Locate the cell with the specified text and output its [x, y] center coordinate. 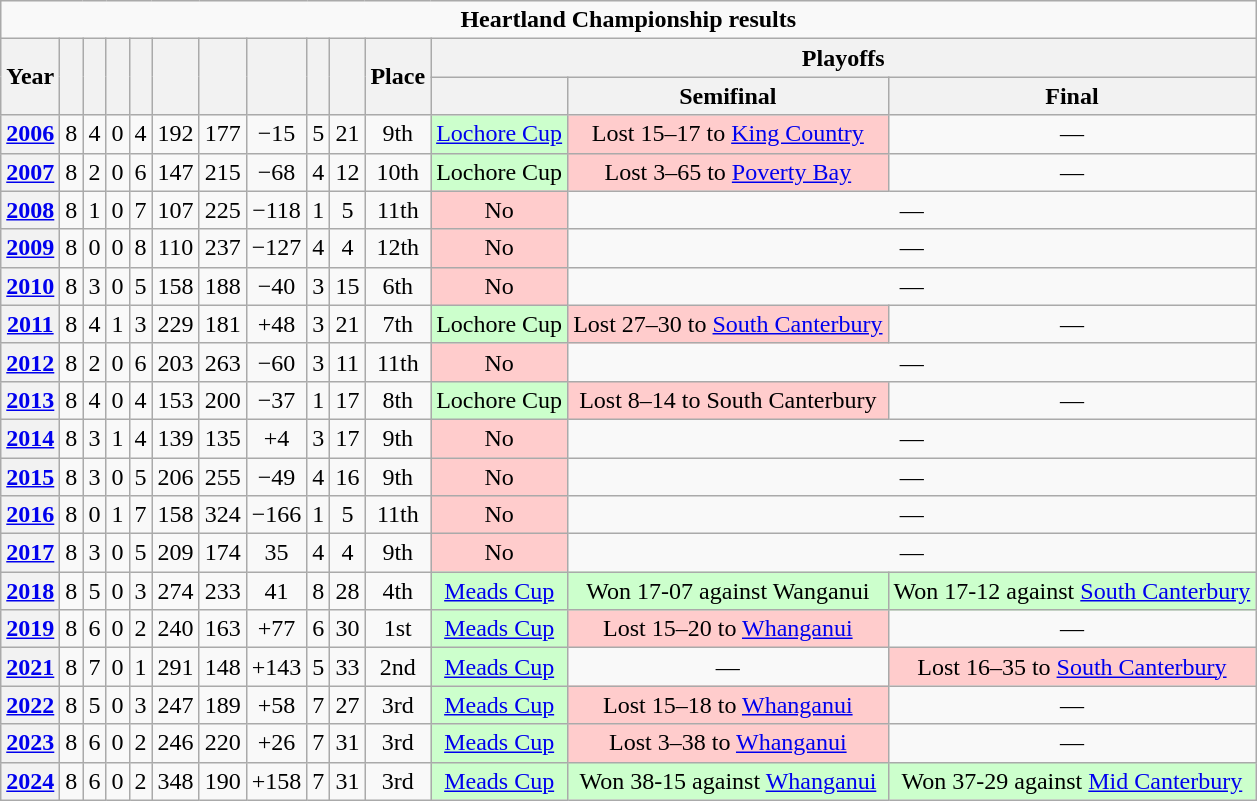
2009 [30, 248]
189 [222, 705]
192 [176, 134]
41 [276, 591]
−118 [276, 210]
110 [176, 248]
+143 [276, 667]
190 [222, 781]
+48 [276, 324]
2006 [30, 134]
139 [176, 438]
+158 [276, 781]
188 [222, 286]
348 [176, 781]
−166 [276, 515]
Place [398, 77]
225 [222, 210]
135 [222, 438]
240 [176, 629]
2012 [30, 362]
Won 17-07 against Wanganui [728, 591]
30 [348, 629]
4th [398, 591]
Lost 15–20 to Whanganui [728, 629]
2024 [30, 781]
−40 [276, 286]
Won 17-12 against South Canterbury [1072, 591]
209 [176, 553]
Playoffs [844, 58]
2008 [30, 210]
16 [348, 477]
Year [30, 77]
291 [176, 667]
+26 [276, 743]
2010 [30, 286]
229 [176, 324]
11 [348, 362]
233 [222, 591]
274 [176, 591]
Heartland Championship results [628, 20]
206 [176, 477]
7th [398, 324]
12 [348, 172]
+58 [276, 705]
−49 [276, 477]
163 [222, 629]
Lost 27–30 to South Canterbury [728, 324]
35 [276, 553]
181 [222, 324]
2023 [30, 743]
8th [398, 400]
Lost 8–14 to South Canterbury [728, 400]
2021 [30, 667]
Lost 3–65 to Poverty Bay [728, 172]
177 [222, 134]
220 [222, 743]
−68 [276, 172]
2017 [30, 553]
27 [348, 705]
263 [222, 362]
246 [176, 743]
10th [398, 172]
148 [222, 667]
215 [222, 172]
2013 [30, 400]
28 [348, 591]
+4 [276, 438]
Final [1072, 96]
12th [398, 248]
Lost 15–17 to King Country [728, 134]
237 [222, 248]
+77 [276, 629]
2007 [30, 172]
−37 [276, 400]
2015 [30, 477]
2016 [30, 515]
2019 [30, 629]
200 [222, 400]
2022 [30, 705]
147 [176, 172]
Won 37-29 against Mid Canterbury [1072, 781]
−127 [276, 248]
153 [176, 400]
107 [176, 210]
33 [348, 667]
255 [222, 477]
247 [176, 705]
2011 [30, 324]
2nd [398, 667]
Semifinal [728, 96]
−15 [276, 134]
Lost 15–18 to Whanganui [728, 705]
1st [398, 629]
203 [176, 362]
Lost 3–38 to Whanganui [728, 743]
324 [222, 515]
6th [398, 286]
Lost 16–35 to South Canterbury [1072, 667]
Won 38-15 against Whanganui [728, 781]
174 [222, 553]
−60 [276, 362]
2018 [30, 591]
2014 [30, 438]
15 [348, 286]
